Scan for the cell matching the given text and deliver its (x, y) coordinate at center. 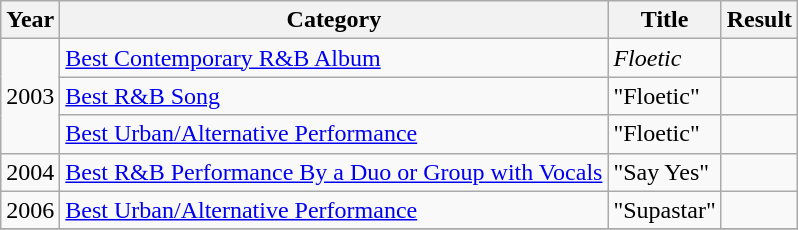
Year (30, 20)
Best Contemporary R&B Album (334, 58)
2006 (30, 210)
"Say Yes" (664, 172)
"Supastar" (664, 210)
Title (664, 20)
Best R&B Song (334, 96)
Result (759, 20)
2003 (30, 96)
Category (334, 20)
2004 (30, 172)
Floetic (664, 58)
Best R&B Performance By a Duo or Group with Vocals (334, 172)
